Scan for the cell matching the given text and deliver its [x, y] coordinate at center. 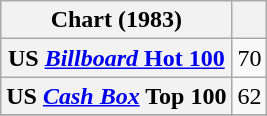
70 [250, 58]
US Cash Box Top 100 [116, 96]
US Billboard Hot 100 [116, 58]
62 [250, 96]
Chart (1983) [116, 20]
